Scan for the cell matching the given text and deliver its (x, y) coordinate at center. 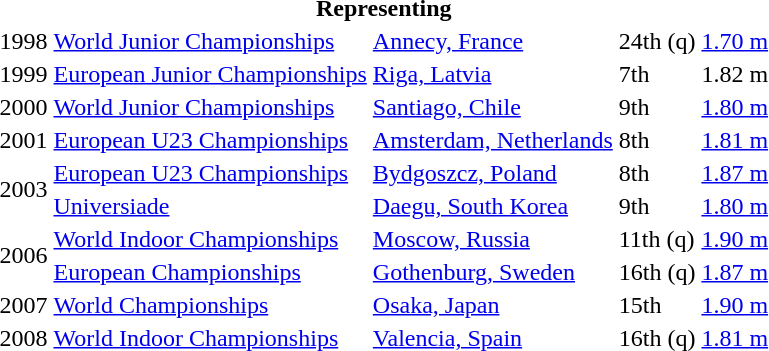
European Championships (210, 272)
Santiago, Chile (492, 107)
European Junior Championships (210, 74)
Bydgoszcz, Poland (492, 173)
Amsterdam, Netherlands (492, 140)
Riga, Latvia (492, 74)
7th (657, 74)
Moscow, Russia (492, 239)
Daegu, South Korea (492, 206)
Gothenburg, Sweden (492, 272)
Universiade (210, 206)
11th (q) (657, 239)
16th (q) (657, 272)
24th (q) (657, 41)
World Indoor Championships (210, 239)
Annecy, France (492, 41)
15th (657, 305)
World Championships (210, 305)
Osaka, Japan (492, 305)
